From the cell containing the given text, extract its center point as [x, y] coordinate. 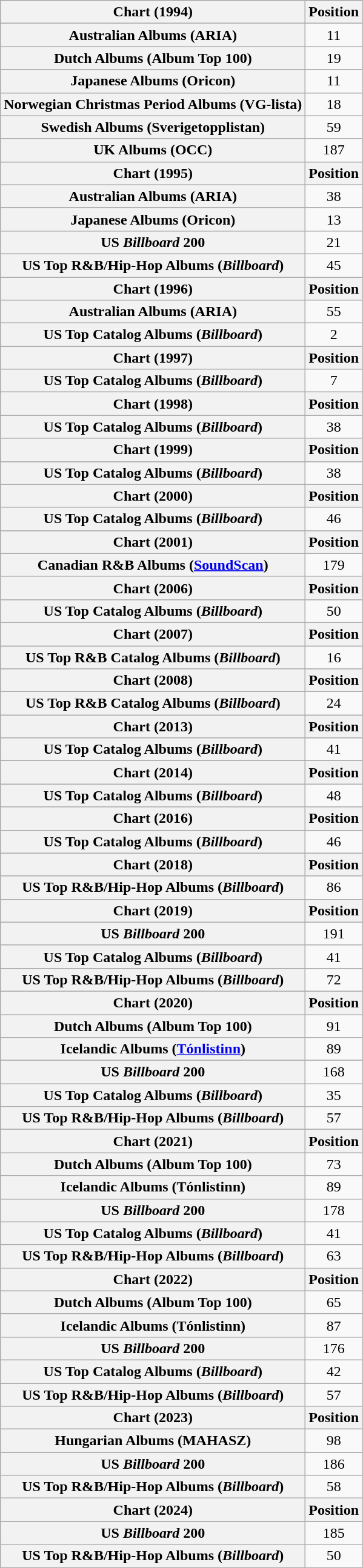
Chart (2016) [153, 819]
Chart (1998) [153, 404]
72 [334, 980]
45 [334, 265]
73 [334, 1164]
UK Albums (OCC) [153, 150]
65 [334, 1302]
19 [334, 58]
Chart (2007) [153, 634]
168 [334, 1072]
16 [334, 657]
91 [334, 1026]
Chart (2014) [153, 772]
24 [334, 703]
Chart (2018) [153, 865]
35 [334, 1095]
7 [334, 381]
178 [334, 1210]
Chart (2001) [153, 542]
42 [334, 1371]
Chart (2021) [153, 1141]
179 [334, 565]
21 [334, 242]
13 [334, 219]
87 [334, 1325]
2 [334, 335]
Chart (2024) [153, 1510]
186 [334, 1464]
Hungarian Albums (MAHASZ) [153, 1441]
Chart (2023) [153, 1418]
Chart (2019) [153, 911]
Chart (2013) [153, 726]
58 [334, 1487]
55 [334, 312]
Chart (1997) [153, 358]
98 [334, 1441]
Chart (2000) [153, 496]
18 [334, 104]
Chart (1994) [153, 12]
187 [334, 150]
Swedish Albums (Sverigetopplistan) [153, 127]
59 [334, 127]
176 [334, 1348]
Norwegian Christmas Period Albums (VG-lista) [153, 104]
Canadian R&B Albums (SoundScan) [153, 565]
86 [334, 888]
Chart (2006) [153, 588]
Chart (1996) [153, 289]
48 [334, 796]
Chart (1999) [153, 450]
185 [334, 1533]
Chart (2022) [153, 1279]
191 [334, 934]
Chart (2020) [153, 1003]
63 [334, 1256]
Chart (2008) [153, 680]
Chart (1995) [153, 173]
